Search for the cell housing the specified text and yield its (x, y) center coordinate. 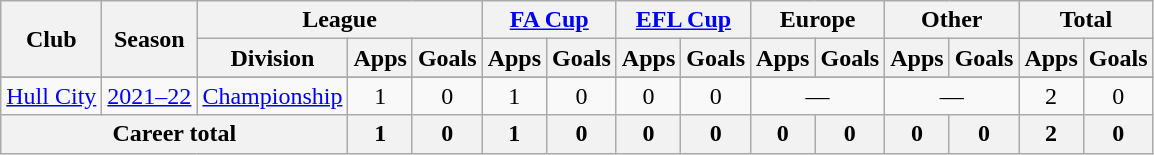
FA Cup (549, 20)
Season (150, 39)
Other (952, 20)
2021–22 (150, 96)
League (340, 20)
Hull City (52, 96)
Europe (818, 20)
Division (272, 58)
Championship (272, 96)
Club (52, 39)
Career total (174, 134)
Total (1086, 20)
EFL Cup (683, 20)
